Scan for the cell matching the given text and deliver its (x, y) coordinate at center. 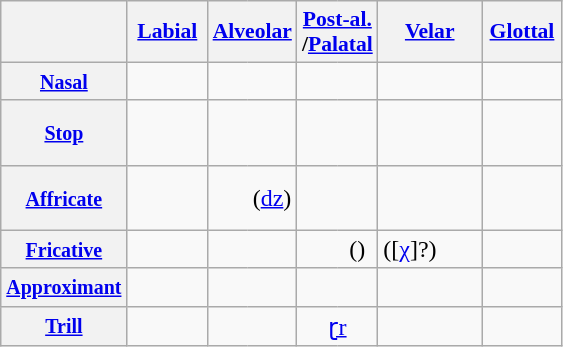
Stop (64, 132)
Approximant (64, 287)
Velar (430, 32)
Nasal (64, 81)
Post-al./Palatal (338, 32)
Trill (64, 326)
Affricate (64, 198)
() (357, 249)
(dz) (272, 198)
Fricative (64, 249)
([χ]?) (410, 249)
Glottal (522, 32)
Alveolar (252, 32)
ɽr (338, 326)
Labial (168, 32)
